Provide the (X, Y) coordinate of the cell's center where the given text is located.  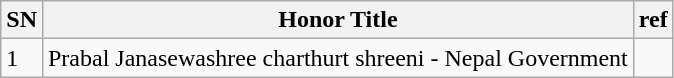
Honor Title (338, 20)
SN (22, 20)
1 (22, 58)
Prabal Janasewashree charthurt shreeni - Nepal Government (338, 58)
ref (653, 20)
